Return (x, y) of the center of cell containing provided text 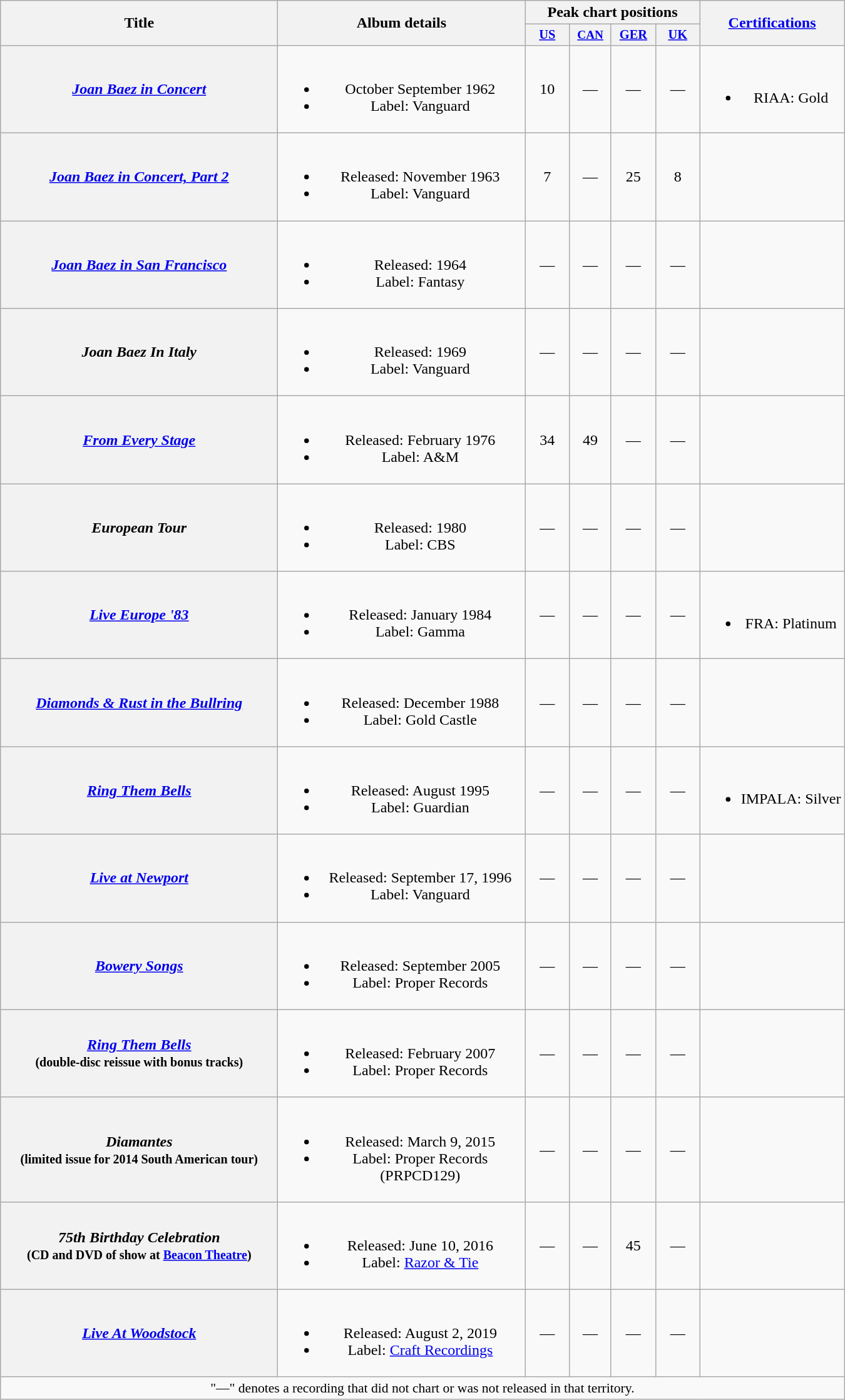
GER (633, 35)
Released: February 2007Label: Proper Records (402, 1053)
Released: September 17, 1996Label: Vanguard (402, 878)
Certifications (772, 23)
Released: November 1963Label: Vanguard (402, 177)
Ring Them Bells (double-disc reissue with bonus tracks) (139, 1053)
Ring Them Bells (139, 790)
RIAA: Gold (772, 89)
7 (547, 177)
From Every Stage (139, 440)
Released: 1964Label: Fantasy (402, 265)
CAN (591, 35)
Album details (402, 23)
Released: August 1995Label: Guardian (402, 790)
Released: March 9, 2015Label: Proper Records (PRPCD129) (402, 1149)
Joan Baez in Concert, Part 2 (139, 177)
Live At Woodstock (139, 1333)
Joan Baez In Italy (139, 352)
Joan Baez in San Francisco (139, 265)
Bowery Songs (139, 966)
Released: September 2005Label: Proper Records (402, 966)
49 (591, 440)
Diamantes (limited issue for 2014 South American tour) (139, 1149)
Diamonds & Rust in the Bullring (139, 703)
Released: January 1984Label: Gamma (402, 615)
Released: June 10, 2016Label: Razor & Tie (402, 1245)
10 (547, 89)
Peak chart positions (612, 13)
Released: December 1988Label: Gold Castle (402, 703)
FRA: Platinum (772, 615)
Released: February 1976Label: A&M (402, 440)
75th Birthday Celebration (CD and DVD of show at Beacon Theatre) (139, 1245)
Live at Newport (139, 878)
34 (547, 440)
Released: August 2, 2019Label: Craft Recordings (402, 1333)
"—" denotes a recording that did not chart or was not released in that territory. (422, 1388)
8 (677, 177)
Released: 1980Label: CBS (402, 528)
Live Europe '83 (139, 615)
UK (677, 35)
Joan Baez in Concert (139, 89)
European Tour (139, 528)
IMPALA: Silver (772, 790)
Released: 1969Label: Vanguard (402, 352)
45 (633, 1245)
US (547, 35)
Title (139, 23)
25 (633, 177)
October September 1962Label: Vanguard (402, 89)
